Pinpoint the cell where the given text exists, returning its [X, Y] midpoint coordinate. 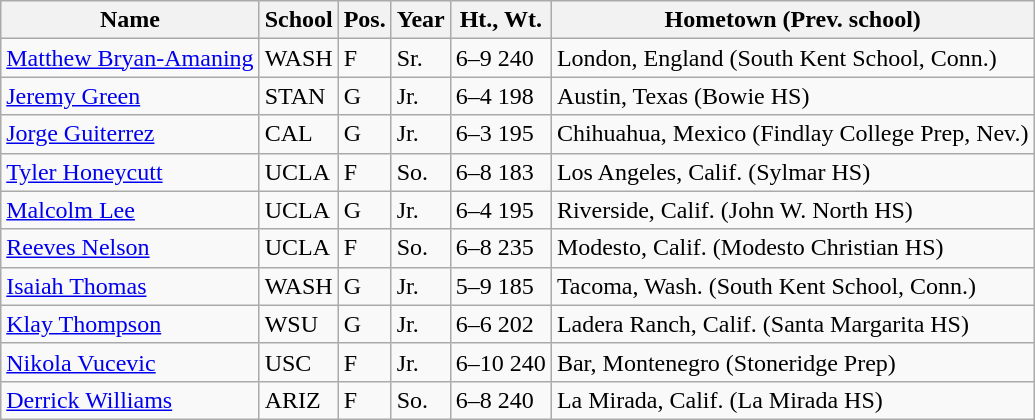
Austin, Texas (Bowie HS) [792, 96]
Jorge Guiterrez [130, 134]
Pos. [364, 20]
Tyler Honeycutt [130, 172]
La Mirada, Calif. (La Mirada HS) [792, 400]
Los Angeles, Calif. (Sylmar HS) [792, 172]
Ladera Ranch, Calif. (Santa Margarita HS) [792, 324]
Tacoma, Wash. (South Kent School, Conn.) [792, 286]
6–4 195 [500, 210]
Jeremy Green [130, 96]
Sr. [420, 58]
Malcolm Lee [130, 210]
ARIZ [298, 400]
Year [420, 20]
Hometown (Prev. school) [792, 20]
Chihuahua, Mexico (Findlay College Prep, Nev.) [792, 134]
Isaiah Thomas [130, 286]
6–3 195 [500, 134]
Riverside, Calif. (John W. North HS) [792, 210]
6–8 235 [500, 248]
6–6 202 [500, 324]
School [298, 20]
Derrick Williams [130, 400]
Modesto, Calif. (Modesto Christian HS) [792, 248]
Reeves Nelson [130, 248]
London, England (South Kent School, Conn.) [792, 58]
STAN [298, 96]
Matthew Bryan-Amaning [130, 58]
5–9 185 [500, 286]
6–9 240 [500, 58]
USC [298, 362]
Ht., Wt. [500, 20]
Nikola Vucevic [130, 362]
6–8 183 [500, 172]
CAL [298, 134]
6–4 198 [500, 96]
Klay Thompson [130, 324]
Bar, Montenegro (Stoneridge Prep) [792, 362]
Name [130, 20]
6–8 240 [500, 400]
6–10 240 [500, 362]
WSU [298, 324]
